Extract the [X, Y] coordinate from the center of the cell holding the provided text.  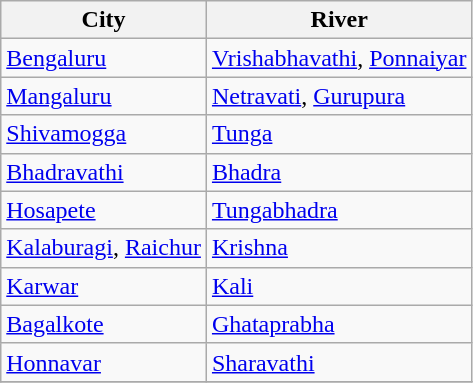
Krishna [339, 248]
Kali [339, 286]
Netravati, Gurupura [339, 96]
Bagalkote [104, 324]
Sharavathi [339, 362]
Bengaluru [104, 58]
Bhadravathi [104, 172]
City [104, 20]
Shivamogga [104, 134]
Vrishabhavathi, Ponnaiyar [339, 58]
Hosapete [104, 210]
Karwar [104, 286]
Tunga [339, 134]
Ghataprabha [339, 324]
Honnavar [104, 362]
Tungabhadra [339, 210]
River [339, 20]
Mangaluru [104, 96]
Kalaburagi, Raichur [104, 248]
Bhadra [339, 172]
